Determine the [x, y] coordinate at the center of the cell enclosing the given text.  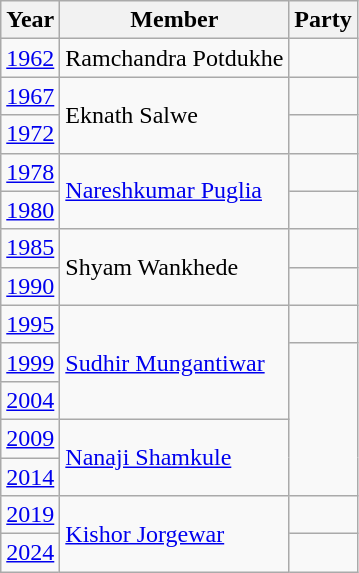
1980 [30, 210]
1999 [30, 362]
Shyam Wankhede [174, 267]
1995 [30, 324]
1967 [30, 96]
2004 [30, 400]
1972 [30, 134]
1990 [30, 286]
Year [30, 20]
Party [323, 20]
1978 [30, 172]
Member [174, 20]
1962 [30, 58]
2009 [30, 438]
2019 [30, 515]
Nareshkumar Puglia [174, 191]
Kishor Jorgewar [174, 534]
Sudhir Mungantiwar [174, 362]
2024 [30, 553]
Nanaji Shamkule [174, 457]
Eknath Salwe [174, 115]
2014 [30, 477]
1985 [30, 248]
Ramchandra Potdukhe [174, 58]
